Search for the cell housing the specified text and yield its (X, Y) center coordinate. 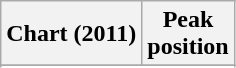
Chart (2011) (72, 34)
Peakposition (188, 34)
